Identify which cell holds the provided text, then report its (x, y) central coordinate. 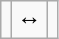
↔ (30, 20)
